Provide the (x, y) coordinate of the cell's center where the given text is located.  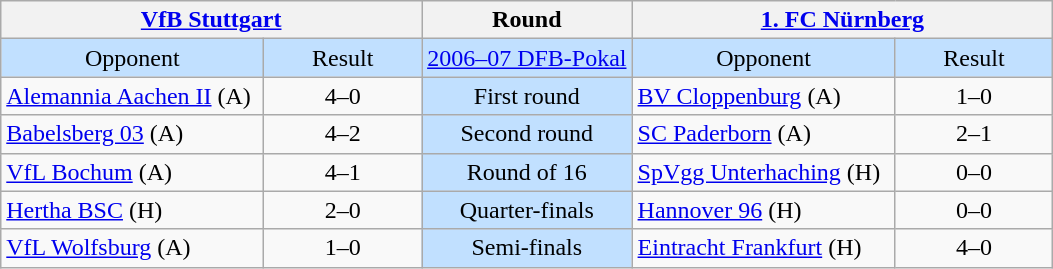
BV Cloppenburg (A) (764, 96)
1. FC Nürnberg (842, 20)
Eintracht Frankfurt (H) (764, 248)
Round of 16 (527, 172)
4–2 (343, 134)
Round (527, 20)
Hertha BSC (H) (132, 210)
Semi-finals (527, 248)
4–1 (343, 172)
2–1 (974, 134)
Babelsberg 03 (A) (132, 134)
VfL Bochum (A) (132, 172)
First round (527, 96)
VfB Stuttgart (212, 20)
Alemannia Aachen II (A) (132, 96)
2006–07 DFB-Pokal (527, 58)
Second round (527, 134)
SC Paderborn (A) (764, 134)
Hannover 96 (H) (764, 210)
Quarter-finals (527, 210)
2–0 (343, 210)
SpVgg Unterhaching (H) (764, 172)
VfL Wolfsburg (A) (132, 248)
